Output the (X, Y) coordinate of the center of the cell containing the given text.  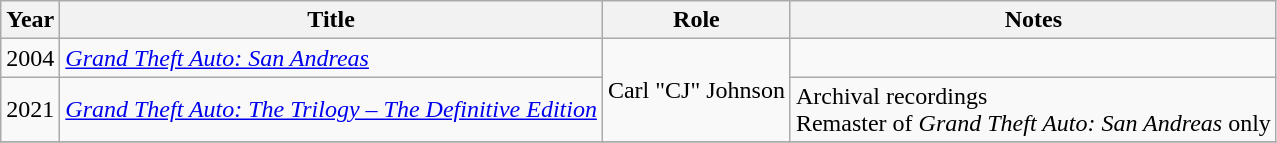
Notes (1033, 20)
Carl "CJ" Johnson (696, 90)
Archival recordingsRemaster of Grand Theft Auto: San Andreas only (1033, 110)
2021 (30, 110)
Title (332, 20)
Role (696, 20)
Year (30, 20)
Grand Theft Auto: San Andreas (332, 58)
2004 (30, 58)
Grand Theft Auto: The Trilogy – The Definitive Edition (332, 110)
